For the text-containing cell, return its midpoint in [X, Y] coordinate format. 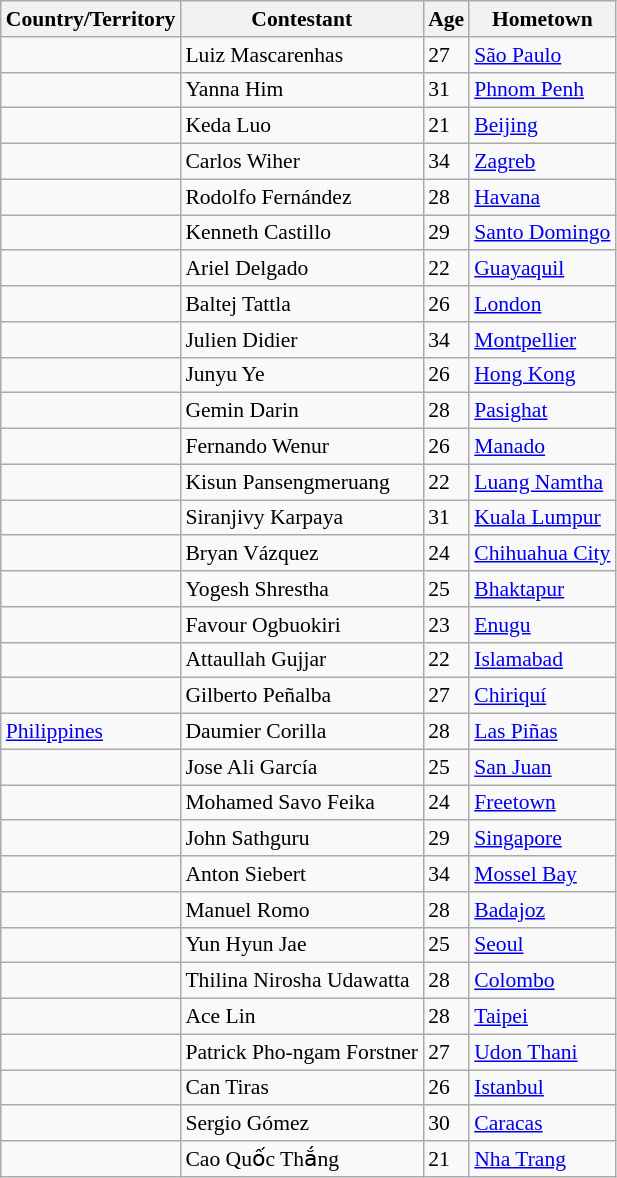
Siranjivy Karpaya [302, 518]
Mossel Bay [542, 874]
Santo Domingo [542, 233]
Baltej Tattla [302, 304]
Ariel Delgado [302, 269]
Anton Siebert [302, 874]
Thilina Nirosha Udawatta [302, 981]
Enugu [542, 625]
Julien Didier [302, 340]
San Juan [542, 767]
Seoul [542, 945]
Freetown [542, 803]
Hong Kong [542, 375]
Mohamed Savo Feika [302, 803]
Carlos Wiher [302, 162]
London [542, 304]
Jose Ali García [302, 767]
Badajoz [542, 910]
Ace Lin [302, 1017]
Bryan Vázquez [302, 554]
Islamabad [542, 660]
Yanna Him [302, 90]
Philippines [91, 732]
Kuala Lumpur [542, 518]
Age [446, 19]
Manuel Romo [302, 910]
Attaullah Gujjar [302, 660]
Contestant [302, 19]
Bhaktapur [542, 589]
Hometown [542, 19]
São Paulo [542, 55]
Caracas [542, 1124]
John Sathguru [302, 839]
Chiriquí [542, 696]
Country/Territory [91, 19]
Kisun Pansengmeruang [302, 482]
Guayaquil [542, 269]
Chihuahua City [542, 554]
Yogesh Shrestha [302, 589]
Can Tiras [302, 1088]
Beijing [542, 126]
Taipei [542, 1017]
Las Piñas [542, 732]
Rodolfo Fernández [302, 197]
Kenneth Castillo [302, 233]
Luiz Mascarenhas [302, 55]
Favour Ogbuokiri [302, 625]
Havana [542, 197]
Zagreb [542, 162]
Manado [542, 447]
30 [446, 1124]
Udon Thani [542, 1052]
Keda Luo [302, 126]
23 [446, 625]
Sergio Gómez [302, 1124]
Patrick Pho-ngam Forstner [302, 1052]
Yun Hyun Jae [302, 945]
Gemin Darin [302, 411]
Daumier Corilla [302, 732]
Istanbul [542, 1088]
Pasighat [542, 411]
Singapore [542, 839]
Fernando Wenur [302, 447]
Junyu Ye [302, 375]
Phnom Penh [542, 90]
Cao Quốc Thắng [302, 1159]
Luang Namtha [542, 482]
Montpellier [542, 340]
Colombo [542, 981]
Nha Trang [542, 1159]
Gilberto Peñalba [302, 696]
